Scan for the cell matching the given text and deliver its (x, y) coordinate at center. 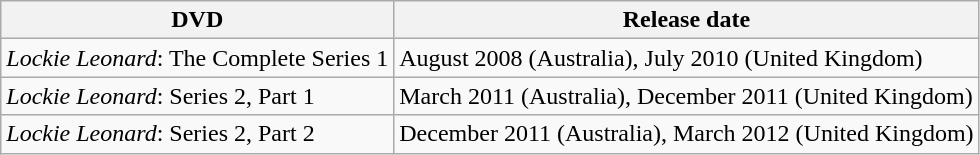
Release date (686, 20)
Lockie Leonard: The Complete Series 1 (198, 58)
Lockie Leonard: Series 2, Part 1 (198, 96)
December 2011 (Australia), March 2012 (United Kingdom) (686, 134)
August 2008 (Australia), July 2010 (United Kingdom) (686, 58)
DVD (198, 20)
March 2011 (Australia), December 2011 (United Kingdom) (686, 96)
Lockie Leonard: Series 2, Part 2 (198, 134)
